Search for the cell housing the specified text and yield its [x, y] center coordinate. 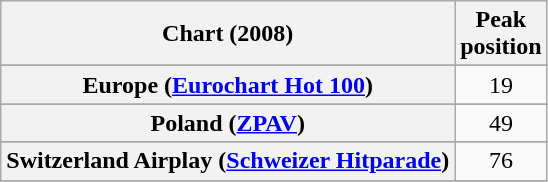
49 [501, 123]
19 [501, 85]
Chart (2008) [228, 34]
76 [501, 161]
Europe (Eurochart Hot 100) [228, 85]
Peakposition [501, 34]
Poland (ZPAV) [228, 123]
Switzerland Airplay (Schweizer Hitparade) [228, 161]
